Scan for the cell matching the given text and deliver its [x, y] coordinate at center. 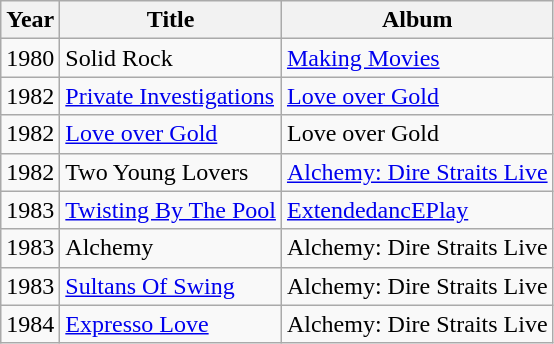
Sultans Of Swing [171, 286]
Year [30, 20]
Private Investigations [171, 96]
ExtendedancEPlay [417, 210]
1980 [30, 58]
Two Young Lovers [171, 172]
Alchemy [171, 248]
Solid Rock [171, 58]
Twisting By The Pool [171, 210]
Album [417, 20]
Title [171, 20]
1984 [30, 324]
Making Movies [417, 58]
Expresso Love [171, 324]
